Provide the (X, Y) coordinate of the cell's center where the given text is located.  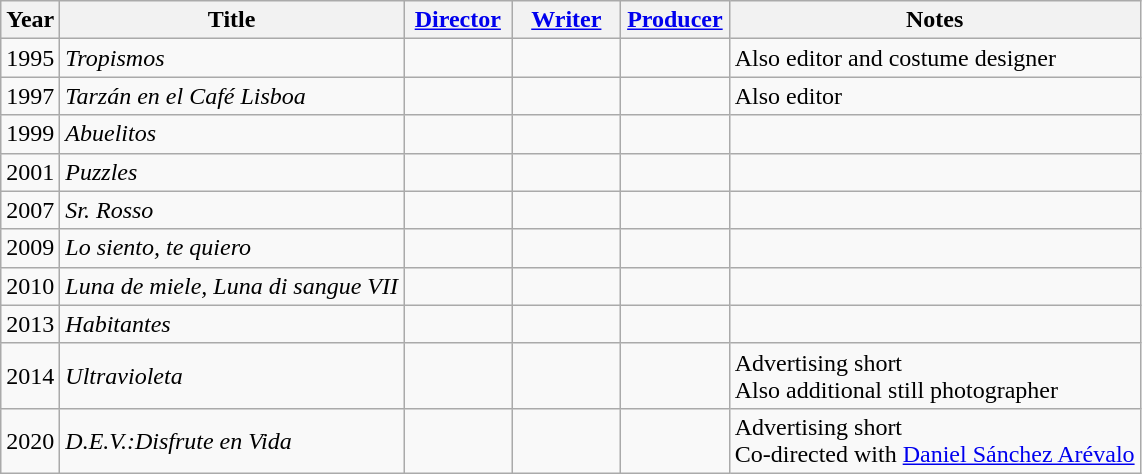
2010 (30, 286)
2020 (30, 440)
Abuelitos (232, 134)
2001 (30, 172)
Director (458, 20)
Also editor (934, 96)
Puzzles (232, 172)
1995 (30, 58)
Producer (676, 20)
D.E.V.:Disfrute en Vida (232, 440)
Advertising shortAlso additional still photographer (934, 376)
Writer (566, 20)
Tropismos (232, 58)
Habitantes (232, 324)
2007 (30, 210)
Title (232, 20)
Luna de miele, Luna di sangue VII (232, 286)
1999 (30, 134)
2013 (30, 324)
Also editor and costume designer (934, 58)
2009 (30, 248)
Sr. Rosso (232, 210)
1997 (30, 96)
Notes (934, 20)
Lo siento, te quiero (232, 248)
2014 (30, 376)
Advertising shortCo-directed with Daniel Sánchez Arévalo (934, 440)
Ultravioleta (232, 376)
Tarzán en el Café Lisboa (232, 96)
Year (30, 20)
